Return (x, y) of the center of cell containing provided text 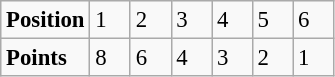
5 (272, 20)
8 (110, 58)
Position (46, 20)
Points (46, 58)
